Provide the (x, y) coordinate of the cell's center where the given text is located.  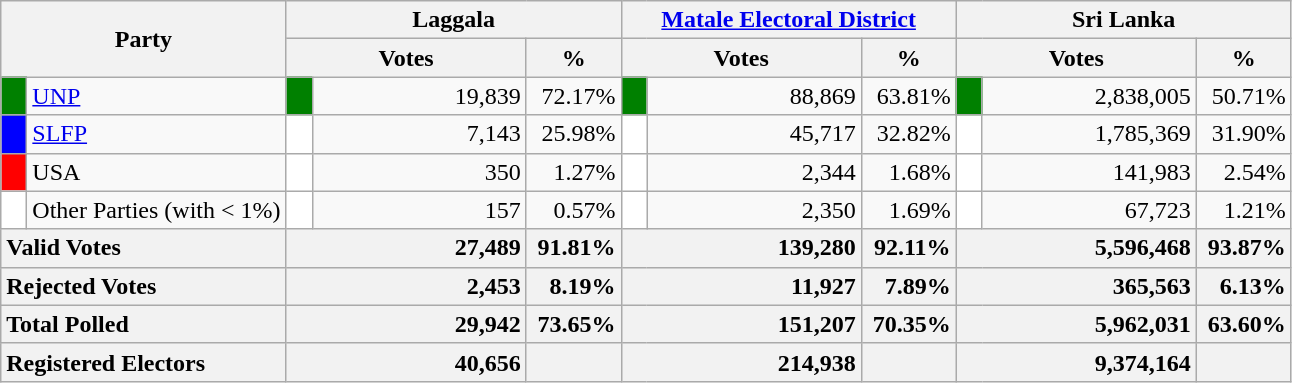
2,344 (754, 172)
7.89% (908, 286)
70.35% (908, 324)
214,938 (741, 362)
Laggala (454, 20)
USA (156, 172)
63.81% (908, 96)
151,207 (741, 324)
5,596,468 (1076, 248)
Rejected Votes (144, 286)
2,350 (754, 210)
6.13% (1244, 286)
UNP (156, 96)
Registered Electors (144, 362)
50.71% (1244, 96)
25.98% (574, 134)
2,453 (406, 286)
63.60% (1244, 324)
92.11% (908, 248)
Party (144, 39)
11,927 (741, 286)
Valid Votes (144, 248)
8.19% (574, 286)
139,280 (741, 248)
Matale Electoral District (788, 20)
2,838,005 (1089, 96)
31.90% (1244, 134)
0.57% (574, 210)
SLFP (156, 134)
27,489 (406, 248)
365,563 (1076, 286)
32.82% (908, 134)
Total Polled (144, 324)
157 (419, 210)
2.54% (1244, 172)
19,839 (419, 96)
7,143 (419, 134)
1,785,369 (1089, 134)
350 (419, 172)
1.68% (908, 172)
88,869 (754, 96)
45,717 (754, 134)
Other Parties (with < 1%) (156, 210)
9,374,164 (1076, 362)
1.21% (1244, 210)
29,942 (406, 324)
40,656 (406, 362)
Sri Lanka (1124, 20)
141,983 (1089, 172)
5,962,031 (1076, 324)
67,723 (1089, 210)
1.69% (908, 210)
93.87% (1244, 248)
1.27% (574, 172)
72.17% (574, 96)
91.81% (574, 248)
73.65% (574, 324)
